Locate the cell with the specified text and output its (X, Y) center coordinate. 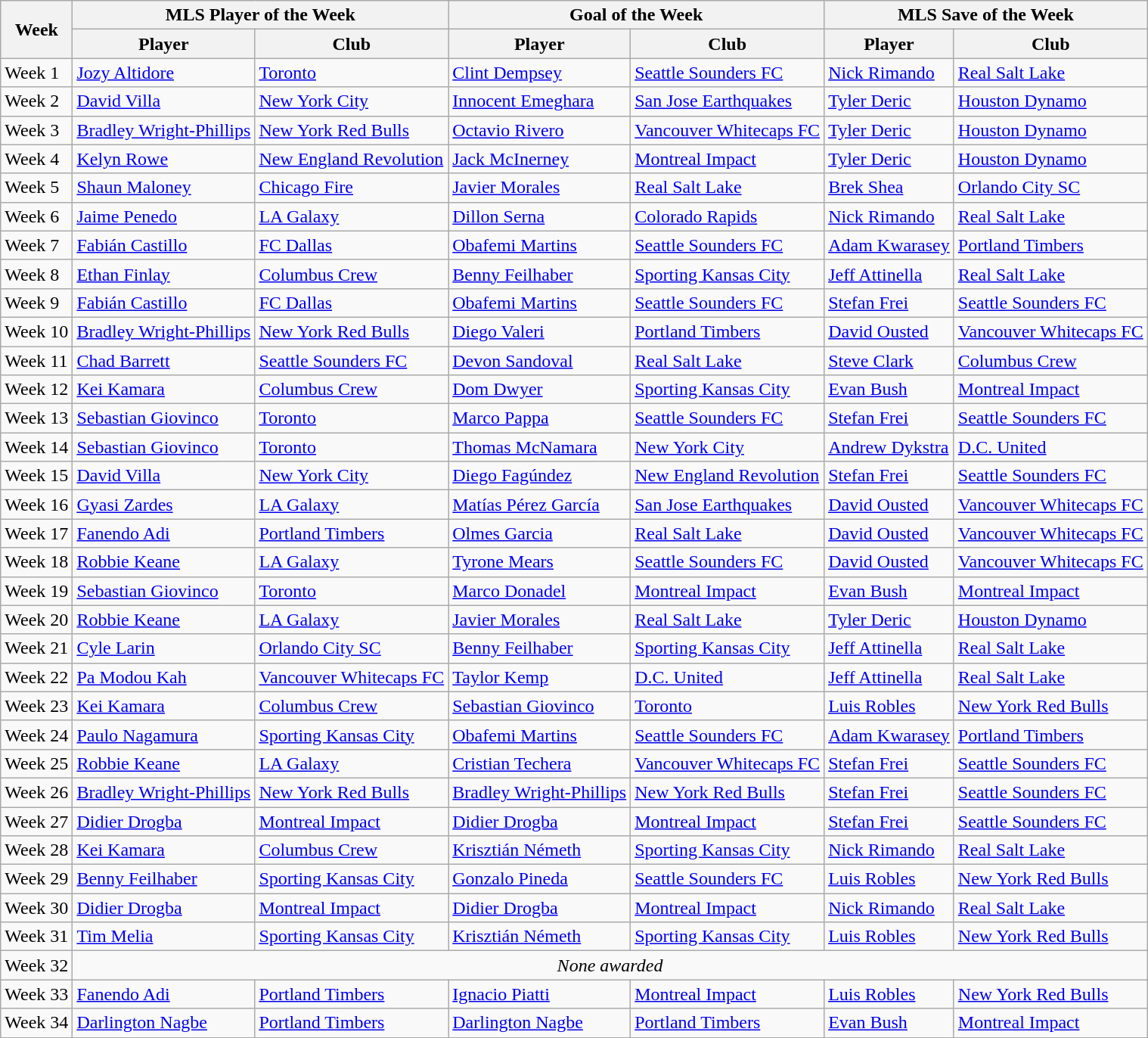
Dillon Serna (540, 216)
Matías Pérez García (540, 505)
Ethan Finlay (163, 274)
Week 17 (36, 533)
Week 20 (36, 620)
Week 2 (36, 101)
Week 6 (36, 216)
MLS Player of the Week (260, 15)
Week 4 (36, 159)
Andrew Dykstra (889, 447)
Paulo Nagamura (163, 735)
Week 30 (36, 908)
Week 26 (36, 792)
Marco Donadel (540, 591)
Week 28 (36, 850)
None awarded (610, 965)
Week 3 (36, 130)
Brek Shea (889, 188)
Marco Pappa (540, 418)
Octavio Rivero (540, 130)
Week 31 (36, 937)
Week 25 (36, 763)
Diego Fagúndez (540, 476)
Diego Valeri (540, 331)
MLS Save of the Week (986, 15)
Week 21 (36, 648)
Jack McInerney (540, 159)
Week 27 (36, 821)
Week 15 (36, 476)
Week 8 (36, 274)
Pa Modou Kah (163, 677)
Week (36, 30)
Gyasi Zardes (163, 505)
Jaime Penedo (163, 216)
Gonzalo Pineda (540, 879)
Week 24 (36, 735)
Week 7 (36, 245)
Week 23 (36, 706)
Week 1 (36, 73)
Tyrone Mears (540, 562)
Colorado Rapids (728, 216)
Jozy Altidore (163, 73)
Week 11 (36, 361)
Week 29 (36, 879)
Week 14 (36, 447)
Innocent Emeghara (540, 101)
Devon Sandoval (540, 361)
Goal of the Week (637, 15)
Week 13 (36, 418)
Tim Melia (163, 937)
Steve Clark (889, 361)
Week 22 (36, 677)
Week 12 (36, 390)
Week 16 (36, 505)
Shaun Maloney (163, 188)
Week 9 (36, 303)
Dom Dwyer (540, 390)
Chad Barrett (163, 361)
Clint Dempsey (540, 73)
Cristian Techera (540, 763)
Taylor Kemp (540, 677)
Olmes Garcia (540, 533)
Kelyn Rowe (163, 159)
Week 33 (36, 994)
Week 34 (36, 1023)
Week 10 (36, 331)
Week 18 (36, 562)
Thomas McNamara (540, 447)
Chicago Fire (352, 188)
Week 32 (36, 965)
Ignacio Piatti (540, 994)
Week 5 (36, 188)
Week 19 (36, 591)
Cyle Larin (163, 648)
